Provide the (X, Y) coordinate of the cell's center where the given text is located.  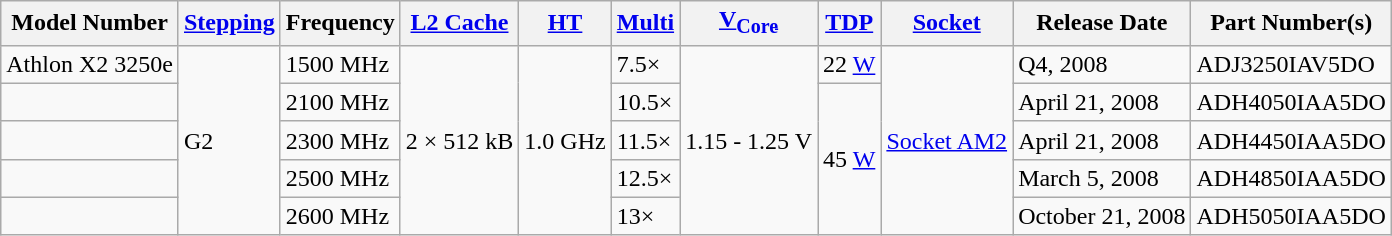
October 21, 2008 (1102, 216)
7.5× (645, 64)
Model Number (90, 23)
Socket (947, 23)
12.5× (645, 178)
ADJ3250IAV5DO (1291, 64)
Q4, 2008 (1102, 64)
Stepping (229, 23)
VCore (749, 23)
Athlon X2 3250e (90, 64)
1.15 - 1.25 V (749, 140)
L2 Cache (460, 23)
Part Number(s) (1291, 23)
TDP (850, 23)
March 5, 2008 (1102, 178)
2100 MHz (340, 102)
Release Date (1102, 23)
1.0 GHz (565, 140)
2500 MHz (340, 178)
ADH4450IAA5DO (1291, 140)
G2 (229, 140)
2600 MHz (340, 216)
ADH4050IAA5DO (1291, 102)
10.5× (645, 102)
2300 MHz (340, 140)
2 × 512 kB (460, 140)
Frequency (340, 23)
HT (565, 23)
Multi (645, 23)
Socket AM2 (947, 140)
ADH4850IAA5DO (1291, 178)
13× (645, 216)
22 W (850, 64)
1500 MHz (340, 64)
ADH5050IAA5DO (1291, 216)
11.5× (645, 140)
45 W (850, 159)
